Scan for the cell matching the given text and deliver its [X, Y] coordinate at center. 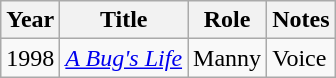
Voice [301, 58]
Year [30, 20]
Role [228, 20]
Title [124, 20]
Manny [228, 58]
Notes [301, 20]
1998 [30, 58]
A Bug's Life [124, 58]
